Capture the cell that displays the provided text and extract its (X, Y) central coordinate. 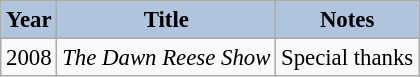
Special thanks (348, 58)
Year (29, 20)
2008 (29, 58)
Title (166, 20)
Notes (348, 20)
The Dawn Reese Show (166, 58)
